Determine the [X, Y] coordinate at the center of the cell enclosing the given text.  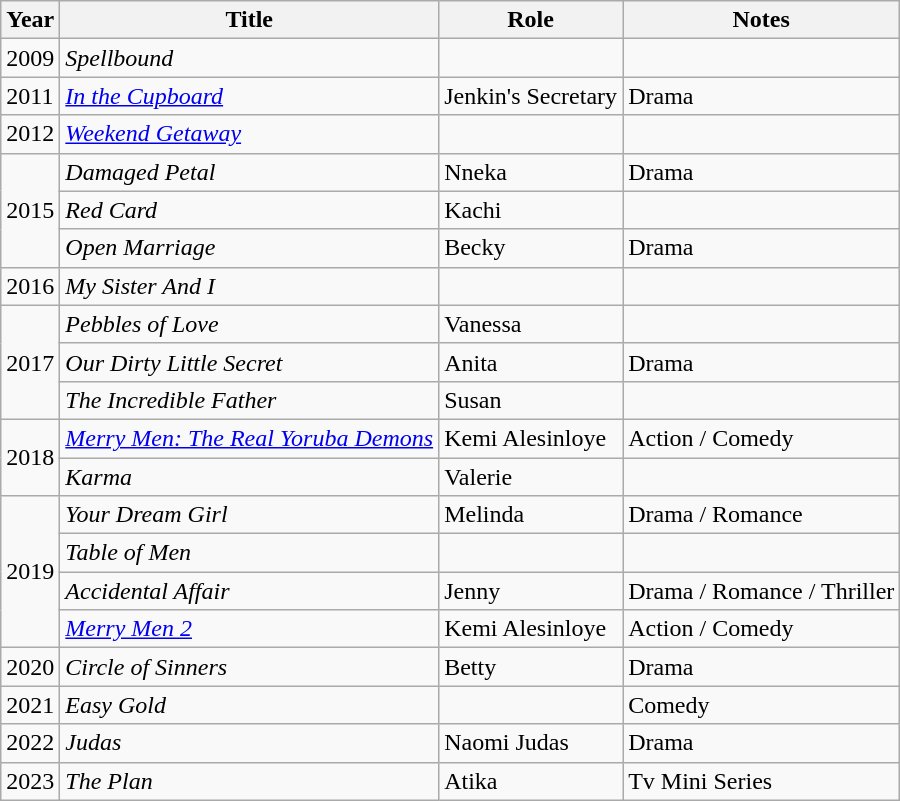
In the Cupboard [250, 96]
Your Dream Girl [250, 515]
2021 [30, 705]
Spellbound [250, 58]
Drama / Romance / Thriller [762, 591]
Red Card [250, 210]
My Sister And I [250, 286]
2019 [30, 572]
Merry Men: The Real Yoruba Demons [250, 438]
Betty [531, 667]
Accidental Affair [250, 591]
The Plan [250, 781]
2018 [30, 457]
Easy Gold [250, 705]
Open Marriage [250, 248]
2012 [30, 134]
Valerie [531, 477]
Role [531, 20]
Damaged Petal [250, 172]
Title [250, 20]
Drama / Romance [762, 515]
Circle of Sinners [250, 667]
2009 [30, 58]
Kachi [531, 210]
Becky [531, 248]
Susan [531, 400]
Comedy [762, 705]
Karma [250, 477]
Vanessa [531, 324]
Table of Men [250, 553]
2011 [30, 96]
Pebbles of Love [250, 324]
Jenny [531, 591]
2015 [30, 210]
Atika [531, 781]
2022 [30, 743]
2017 [30, 362]
Anita [531, 362]
Naomi Judas [531, 743]
Merry Men 2 [250, 629]
Weekend Getaway [250, 134]
2020 [30, 667]
Melinda [531, 515]
2023 [30, 781]
Jenkin's Secretary [531, 96]
Judas [250, 743]
Our Dirty Little Secret [250, 362]
The Incredible Father [250, 400]
Nneka [531, 172]
Notes [762, 20]
Year [30, 20]
2016 [30, 286]
Tv Mini Series [762, 781]
